Determine the [X, Y] coordinate at the center of the cell enclosing the given text.  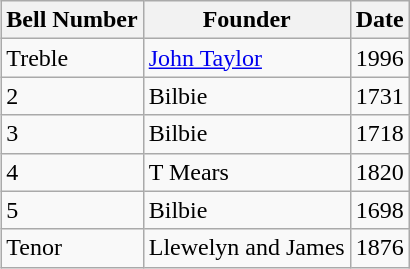
1876 [380, 248]
T Mears [246, 172]
Llewelyn and James [246, 248]
1996 [380, 58]
Bell Number [72, 20]
John Taylor [246, 58]
Date [380, 20]
1731 [380, 96]
Founder [246, 20]
1698 [380, 210]
3 [72, 134]
Treble [72, 58]
Tenor [72, 248]
5 [72, 210]
4 [72, 172]
1718 [380, 134]
2 [72, 96]
1820 [380, 172]
